Search for the cell housing the specified text and yield its (x, y) center coordinate. 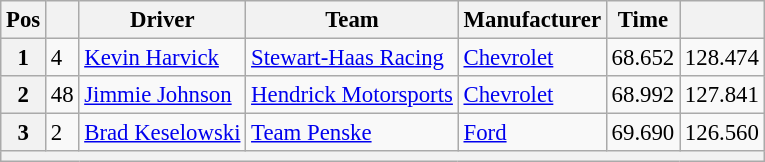
Stewart-Haas Racing (352, 58)
127.841 (722, 95)
68.992 (642, 95)
4 (62, 58)
Driver (162, 20)
Manufacturer (532, 20)
126.560 (722, 133)
Team Penske (352, 133)
128.474 (722, 58)
Kevin Harvick (162, 58)
Hendrick Motorsports (352, 95)
Ford (532, 133)
68.652 (642, 58)
69.690 (642, 133)
48 (62, 95)
Pos (24, 20)
Team (352, 20)
Brad Keselowski (162, 133)
1 (24, 58)
Time (642, 20)
Jimmie Johnson (162, 95)
3 (24, 133)
